Find where the given text appears and provide that cell's center as [X, Y] coordinate. 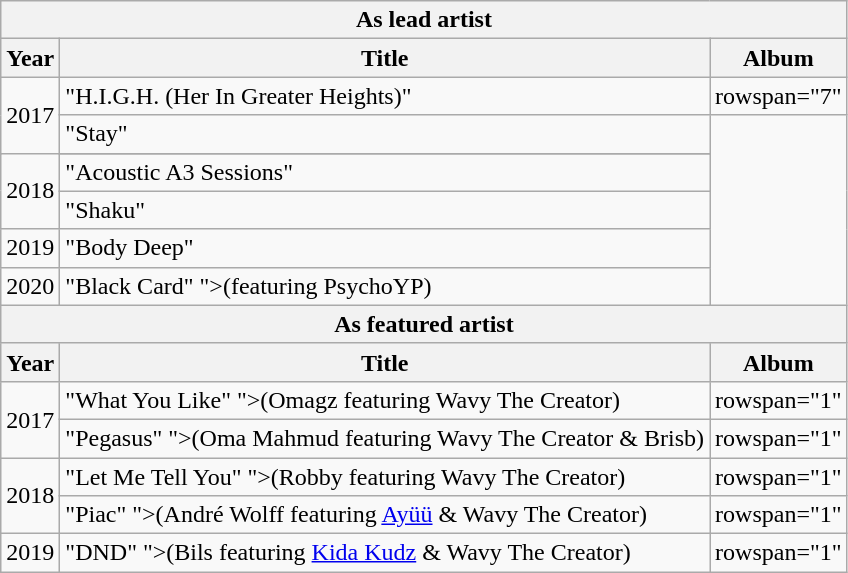
As lead artist [424, 20]
"Black Card" ">(featuring PsychoYP) [385, 286]
"Piac" ">(André Wolff featuring Ayüü & Wavy The Creator) [385, 515]
"Acoustic A3 Sessions" [385, 172]
"Shaku" [385, 210]
"DND" ">(Bils featuring Kida Kudz & Wavy The Creator) [385, 553]
"Body Deep" [385, 248]
"Stay" [385, 134]
As featured artist [424, 324]
"Let Me Tell You" ">(Robby featuring Wavy The Creator) [385, 477]
"Pegasus" ">(Oma Mahmud featuring Wavy The Creator & Brisb) [385, 438]
"What You Like" ">(Omagz featuring Wavy The Creator) [385, 400]
"H.I.G.H. (Her In Greater Heights)" [385, 96]
rowspan="7" [779, 96]
2020 [30, 286]
